Search for the cell housing the specified text and yield its [X, Y] center coordinate. 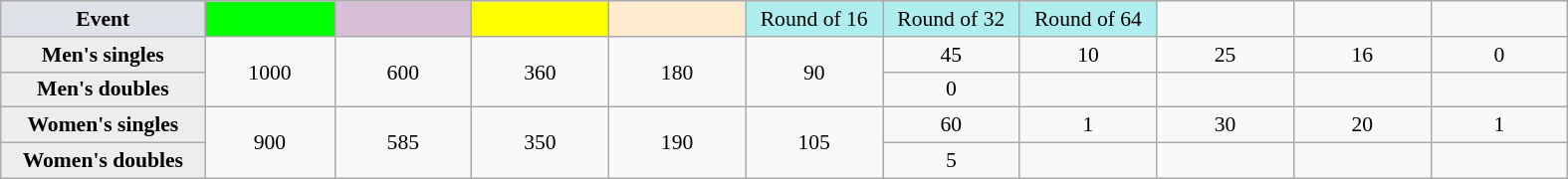
Round of 16 [814, 19]
Men's doubles [104, 89]
25 [1226, 55]
180 [677, 72]
585 [403, 143]
20 [1362, 125]
90 [814, 72]
Men's singles [104, 55]
10 [1088, 55]
105 [814, 143]
30 [1226, 125]
1000 [270, 72]
Round of 64 [1088, 19]
45 [951, 55]
Round of 32 [951, 19]
360 [541, 72]
350 [541, 143]
5 [951, 161]
Women's singles [104, 125]
60 [951, 125]
900 [270, 143]
Women's doubles [104, 161]
16 [1362, 55]
Event [104, 19]
600 [403, 72]
190 [677, 143]
